Extract the [x, y] coordinate from the center of the cell holding the provided text.  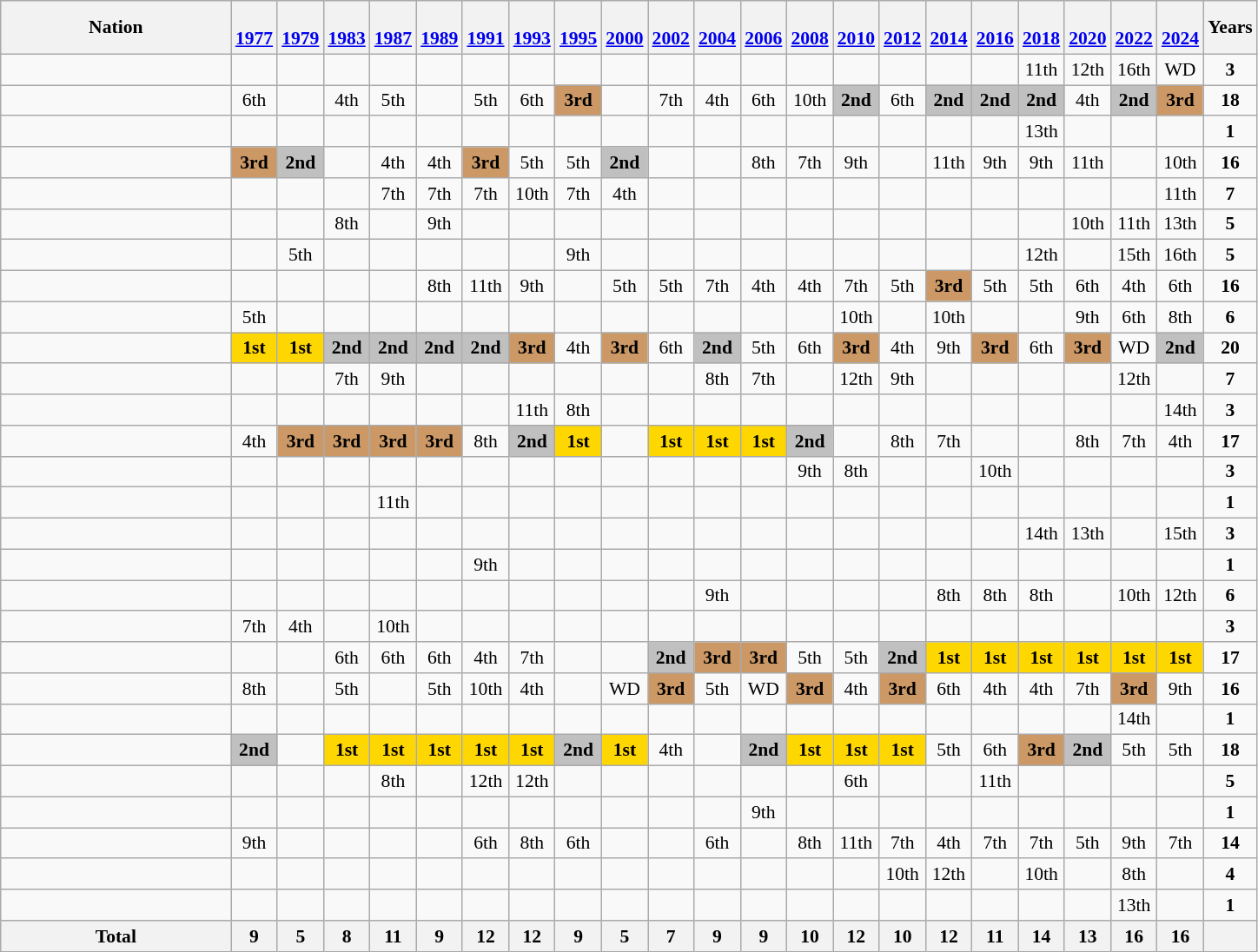
13 [1088, 936]
8 [346, 936]
2022 [1135, 28]
2010 [857, 28]
Years [1230, 28]
1987 [393, 28]
1983 [346, 28]
2018 [1041, 28]
20 [1230, 348]
1995 [579, 28]
2002 [671, 28]
2016 [996, 28]
2012 [902, 28]
Nation [116, 28]
1979 [301, 28]
Total [116, 936]
1989 [440, 28]
2008 [810, 28]
2006 [763, 28]
1991 [485, 28]
4 [1230, 875]
2020 [1088, 28]
2014 [949, 28]
2004 [718, 28]
1977 [254, 28]
1993 [532, 28]
2024 [1180, 28]
2000 [624, 28]
